Identify which cell holds the provided text, then report its (X, Y) central coordinate. 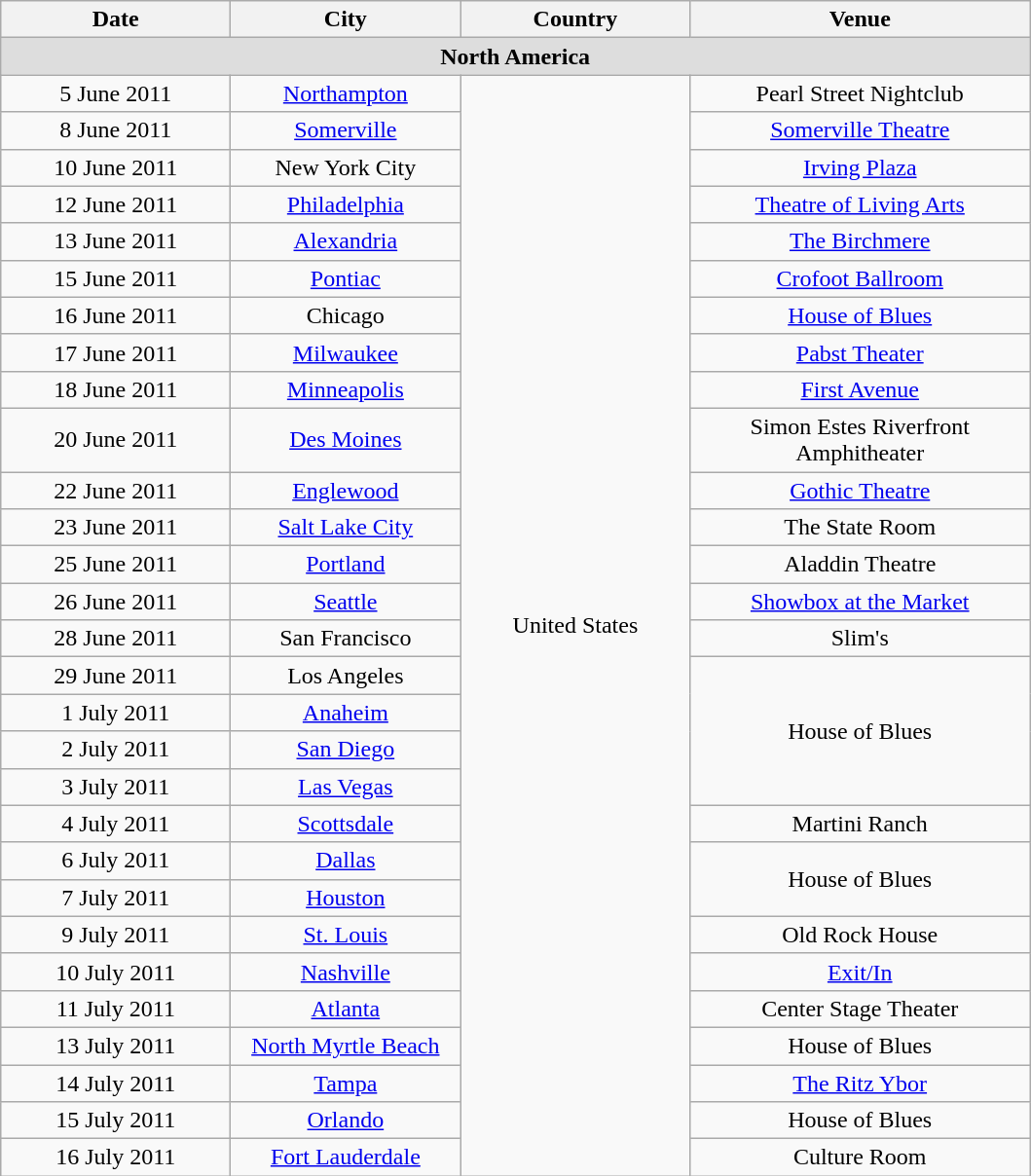
Date (116, 19)
Theatre of Living Arts (861, 204)
St. Louis (346, 935)
3 July 2011 (116, 787)
Country (575, 19)
16 June 2011 (116, 315)
Aladdin Theatre (861, 565)
18 June 2011 (116, 389)
San Diego (346, 750)
Showbox at the Market (861, 602)
Milwaukee (346, 352)
11 July 2011 (116, 1009)
28 June 2011 (116, 639)
Tampa (346, 1084)
Scottsdale (346, 824)
City (346, 19)
Pearl Street Nightclub (861, 93)
Old Rock House (861, 935)
First Avenue (861, 389)
Seattle (346, 602)
Exit/In (861, 972)
6 July 2011 (116, 861)
1 July 2011 (116, 713)
Venue (861, 19)
12 June 2011 (116, 204)
9 July 2011 (116, 935)
Martini Ranch (861, 824)
10 June 2011 (116, 167)
North Myrtle Beach (346, 1046)
13 July 2011 (116, 1046)
United States (575, 625)
North America (516, 56)
Pontiac (346, 278)
Houston (346, 898)
Fort Lauderdale (346, 1158)
15 July 2011 (116, 1121)
22 June 2011 (116, 490)
Crofoot Ballroom (861, 278)
4 July 2011 (116, 824)
Northampton (346, 93)
Culture Room (861, 1158)
Alexandria (346, 241)
20 June 2011 (116, 440)
Orlando (346, 1121)
2 July 2011 (116, 750)
San Francisco (346, 639)
Pabst Theater (861, 352)
Somerville (346, 130)
Dallas (346, 861)
Philadelphia (346, 204)
8 June 2011 (116, 130)
Slim's (861, 639)
Nashville (346, 972)
Portland (346, 565)
Englewood (346, 490)
15 June 2011 (116, 278)
7 July 2011 (116, 898)
Irving Plaza (861, 167)
Anaheim (346, 713)
Atlanta (346, 1009)
Salt Lake City (346, 528)
17 June 2011 (116, 352)
Center Stage Theater (861, 1009)
The Birchmere (861, 241)
Gothic Theatre (861, 490)
The Ritz Ybor (861, 1084)
Minneapolis (346, 389)
23 June 2011 (116, 528)
Simon Estes Riverfront Amphitheater (861, 440)
Des Moines (346, 440)
Chicago (346, 315)
Las Vegas (346, 787)
Somerville Theatre (861, 130)
25 June 2011 (116, 565)
13 June 2011 (116, 241)
10 July 2011 (116, 972)
New York City (346, 167)
26 June 2011 (116, 602)
5 June 2011 (116, 93)
The State Room (861, 528)
14 July 2011 (116, 1084)
Los Angeles (346, 676)
16 July 2011 (116, 1158)
29 June 2011 (116, 676)
